Find where the given text appears and provide that cell's center as (X, Y) coordinate. 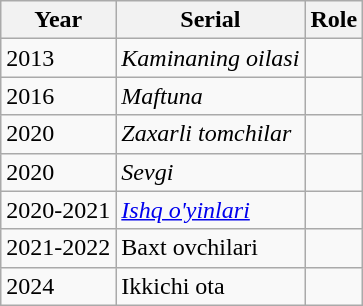
Zaxarli tomchilar (210, 134)
Ikkichi ota (210, 286)
2021-2022 (58, 248)
Sevgi (210, 172)
Baxt ovchilari (210, 248)
Role (334, 20)
Serial (210, 20)
2013 (58, 58)
Maftuna (210, 96)
2016 (58, 96)
Year (58, 20)
Kaminaning oilasi (210, 58)
2020-2021 (58, 210)
Ishq o'yinlari (210, 210)
2024 (58, 286)
